From the cell containing the given text, extract its center point as (x, y) coordinate. 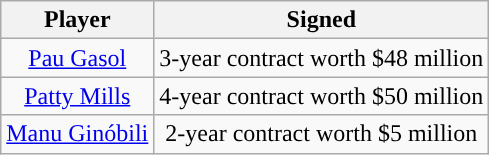
Patty Mills (78, 96)
3-year contract worth $48 million (322, 58)
Player (78, 20)
Pau Gasol (78, 58)
Manu Ginóbili (78, 134)
Signed (322, 20)
4-year contract worth $50 million (322, 96)
2-year contract worth $5 million (322, 134)
